Find where the given text appears and provide that cell's center as [X, Y] coordinate. 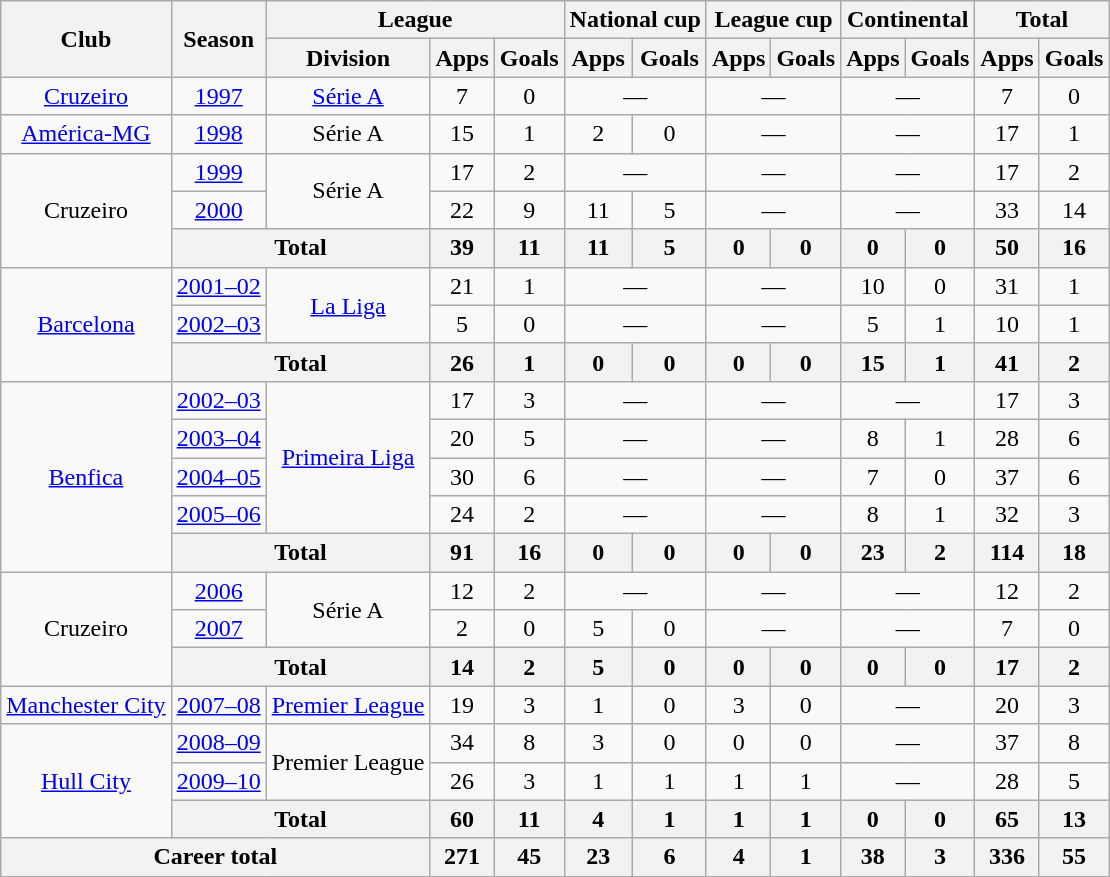
31 [1007, 286]
Benfica [86, 476]
22 [462, 210]
9 [529, 210]
La Liga [348, 305]
2000 [218, 210]
Season [218, 39]
2007–08 [218, 705]
55 [1074, 857]
National cup [635, 20]
Manchester City [86, 705]
Barcelona [86, 324]
13 [1074, 819]
1998 [218, 134]
Hull City [86, 781]
1999 [218, 172]
Career total [216, 857]
Club [86, 39]
271 [462, 857]
24 [462, 515]
2001–02 [218, 286]
41 [1007, 362]
League [415, 20]
League cup [773, 20]
32 [1007, 515]
Division [348, 58]
2006 [218, 591]
2007 [218, 629]
34 [462, 743]
2003–04 [218, 438]
60 [462, 819]
2004–05 [218, 477]
19 [462, 705]
América-MG [86, 134]
65 [1007, 819]
21 [462, 286]
39 [462, 248]
114 [1007, 553]
91 [462, 553]
18 [1074, 553]
2005–06 [218, 515]
45 [529, 857]
Continental [908, 20]
1997 [218, 96]
2008–09 [218, 743]
Primeira Liga [348, 457]
336 [1007, 857]
50 [1007, 248]
2009–10 [218, 781]
38 [873, 857]
30 [462, 477]
33 [1007, 210]
